Return [x, y] of the center of cell containing provided text 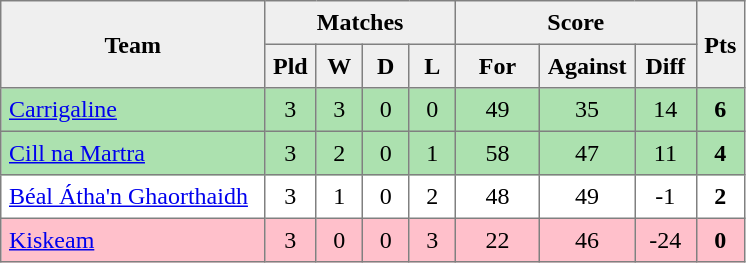
Carrigaline [133, 110]
L [432, 66]
Pld [290, 66]
For [497, 66]
-24 [666, 240]
Score [576, 23]
Matches [360, 23]
58 [497, 153]
11 [666, 153]
22 [497, 240]
35 [586, 110]
Team [133, 44]
Pts [720, 44]
Against [586, 66]
Diff [666, 66]
46 [586, 240]
48 [497, 197]
Béal Átha'n Ghaorthaidh [133, 197]
4 [720, 153]
D [385, 66]
-1 [666, 197]
W [339, 66]
14 [666, 110]
47 [586, 153]
Cill na Martra [133, 153]
Kiskeam [133, 240]
6 [720, 110]
